Identify which cell holds the provided text, then report its [x, y] central coordinate. 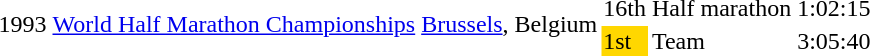
1st [625, 41]
Team [721, 41]
